Pinpoint the cell where the given text exists, returning its [X, Y] midpoint coordinate. 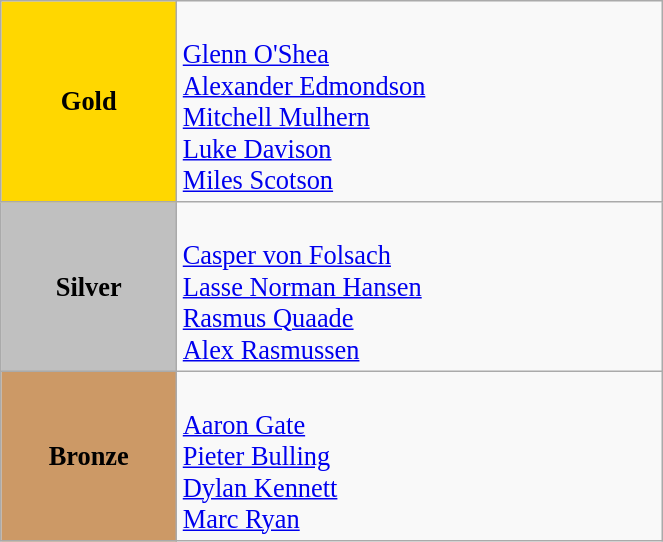
Gold [89, 100]
Casper von FolsachLasse Norman HansenRasmus QuaadeAlex Rasmussen [420, 286]
Aaron GatePieter BullingDylan KennettMarc Ryan [420, 456]
Glenn O'SheaAlexander EdmondsonMitchell MulhernLuke DavisonMiles Scotson [420, 100]
Silver [89, 286]
Bronze [89, 456]
